Capture the cell that displays the provided text and extract its [X, Y] central coordinate. 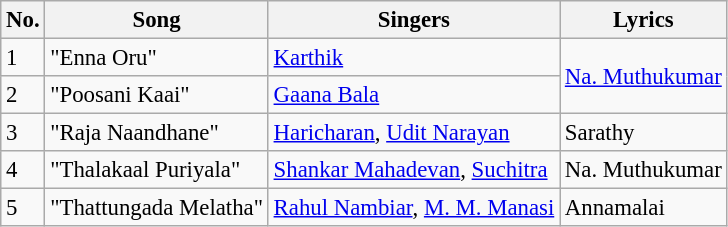
Annamalai [644, 208]
2 [23, 95]
5 [23, 208]
Singers [414, 20]
Lyrics [644, 20]
3 [23, 133]
"Raja Naandhane" [156, 133]
Gaana Bala [414, 95]
"Thattungada Melatha" [156, 208]
"Poosani Kaai" [156, 95]
4 [23, 170]
Karthik [414, 58]
Song [156, 20]
No. [23, 20]
Sarathy [644, 133]
"Thalakaal Puriyala" [156, 170]
Rahul Nambiar, M. M. Manasi [414, 208]
1 [23, 58]
"Enna Oru" [156, 58]
Shankar Mahadevan, Suchitra [414, 170]
Haricharan, Udit Narayan [414, 133]
